Capture the cell that displays the provided text and extract its [X, Y] central coordinate. 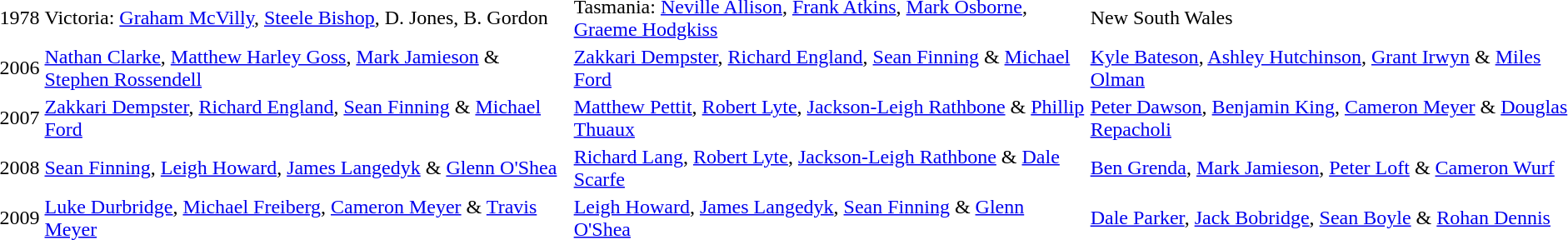
Matthew Pettit, Robert Lyte, Jackson-Leigh Rathbone & Phillip Thuaux [830, 118]
Nathan Clarke, Matthew Harley Goss, Mark Jamieson & Stephen Rossendell [307, 68]
Sean Finning, Leigh Howard, James Langedyk & Glenn O'Shea [307, 168]
Richard Lang, Robert Lyte, Jackson-Leigh Rathbone & Dale Scarfe [830, 168]
